Detect which cell encompasses the target text, then output its (X, Y) center coordinate. 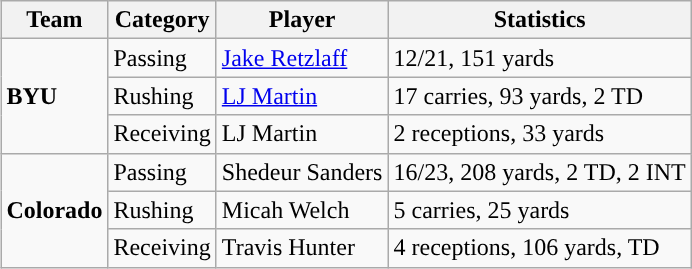
2 receptions, 33 yards (540, 134)
5 carries, 25 yards (540, 210)
4 receptions, 106 yards, TD (540, 248)
16/23, 208 yards, 2 TD, 2 INT (540, 172)
12/21, 151 yards (540, 58)
Colorado (54, 210)
Category (162, 20)
Statistics (540, 20)
17 carries, 93 yards, 2 TD (540, 96)
Team (54, 20)
Micah Welch (302, 210)
Shedeur Sanders (302, 172)
BYU (54, 96)
Player (302, 20)
Jake Retzlaff (302, 58)
Travis Hunter (302, 248)
